Pinpoint the cell where the given text exists, returning its (X, Y) midpoint coordinate. 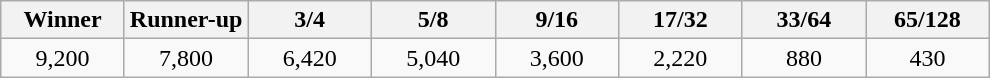
3/4 (310, 20)
5,040 (433, 58)
430 (928, 58)
Runner-up (186, 20)
17/32 (681, 20)
6,420 (310, 58)
5/8 (433, 20)
3,600 (557, 58)
9,200 (63, 58)
33/64 (804, 20)
Winner (63, 20)
2,220 (681, 58)
7,800 (186, 58)
9/16 (557, 20)
65/128 (928, 20)
880 (804, 58)
